Provide the [X, Y] coordinate of the cell's center where the given text is located.  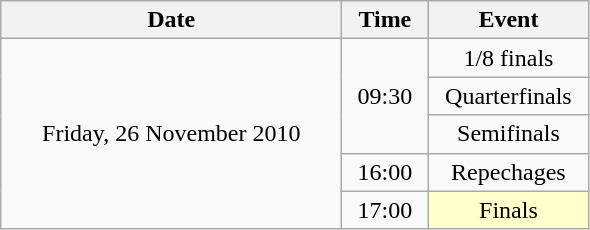
Repechages [508, 172]
Event [508, 20]
Semifinals [508, 134]
1/8 finals [508, 58]
Quarterfinals [508, 96]
Date [172, 20]
09:30 [385, 96]
16:00 [385, 172]
Friday, 26 November 2010 [172, 134]
17:00 [385, 210]
Finals [508, 210]
Time [385, 20]
